Find where the given text appears and provide that cell's center as [x, y] coordinate. 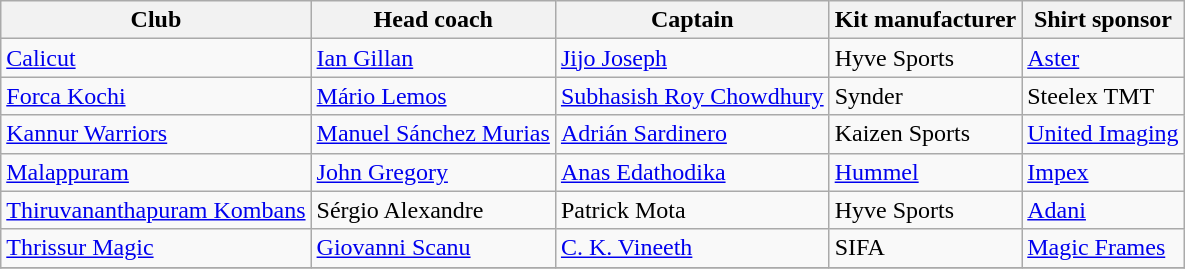
C. K. Vineeth [692, 248]
Jijo Joseph [692, 58]
Manuel Sánchez Murias [433, 134]
Giovanni Scanu [433, 248]
Impex [1103, 172]
Sérgio Alexandre [433, 210]
Shirt sponsor [1103, 20]
Captain [692, 20]
Aster [1103, 58]
John Gregory [433, 172]
Synder [926, 96]
Adrián Sardinero [692, 134]
Club [156, 20]
Calicut [156, 58]
Head coach [433, 20]
Hummel [926, 172]
Ian Gillan [433, 58]
Malappuram [156, 172]
Magic Frames [1103, 248]
Subhasish Roy Chowdhury [692, 96]
Kit manufacturer [926, 20]
Patrick Mota [692, 210]
Forca Kochi [156, 96]
Mário Lemos [433, 96]
United Imaging [1103, 134]
SIFA [926, 248]
Adani [1103, 210]
Thiruvananthapuram Kombans [156, 210]
Anas Edathodika [692, 172]
Thrissur Magic [156, 248]
Kannur Warriors [156, 134]
Steelex TMT [1103, 96]
Kaizen Sports [926, 134]
